Search for the cell housing the specified text and yield its [x, y] center coordinate. 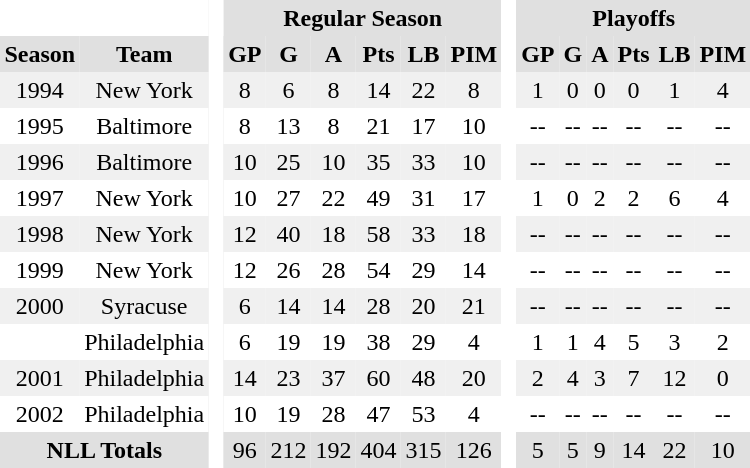
Team [144, 54]
37 [334, 378]
1997 [40, 198]
126 [474, 450]
7 [634, 378]
Regular Season [363, 18]
212 [288, 450]
58 [378, 234]
1999 [40, 270]
2001 [40, 378]
23 [288, 378]
48 [424, 378]
404 [378, 450]
60 [378, 378]
25 [288, 162]
315 [424, 450]
Syracuse [144, 306]
53 [424, 414]
1995 [40, 126]
26 [288, 270]
54 [378, 270]
38 [378, 342]
2002 [40, 414]
27 [288, 198]
1994 [40, 90]
96 [245, 450]
9 [600, 450]
192 [334, 450]
1998 [40, 234]
13 [288, 126]
NLL Totals [104, 450]
47 [378, 414]
1996 [40, 162]
49 [378, 198]
35 [378, 162]
PIM [474, 54]
31 [424, 198]
40 [288, 234]
2000 [40, 306]
Season [40, 54]
